Scan for the cell matching the given text and deliver its (X, Y) coordinate at center. 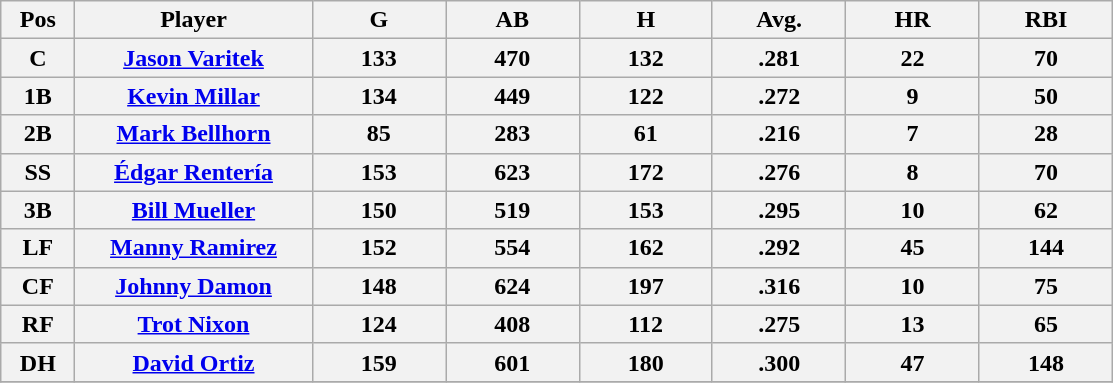
7 (912, 134)
61 (646, 134)
.281 (778, 58)
9 (912, 96)
.316 (778, 286)
28 (1046, 134)
62 (1046, 210)
Trot Nixon (194, 324)
283 (512, 134)
1B (38, 96)
13 (912, 324)
162 (646, 248)
.292 (778, 248)
Manny Ramirez (194, 248)
624 (512, 286)
133 (378, 58)
132 (646, 58)
124 (378, 324)
2B (38, 134)
601 (512, 362)
152 (378, 248)
Pos (38, 20)
CF (38, 286)
3B (38, 210)
SS (38, 172)
159 (378, 362)
197 (646, 286)
Avg. (778, 20)
RF (38, 324)
.216 (778, 134)
.295 (778, 210)
408 (512, 324)
519 (512, 210)
449 (512, 96)
Bill Mueller (194, 210)
144 (1046, 248)
Player (194, 20)
Édgar Rentería (194, 172)
623 (512, 172)
85 (378, 134)
8 (912, 172)
H (646, 20)
50 (1046, 96)
75 (1046, 286)
22 (912, 58)
112 (646, 324)
122 (646, 96)
470 (512, 58)
45 (912, 248)
134 (378, 96)
.300 (778, 362)
C (38, 58)
HR (912, 20)
Mark Bellhorn (194, 134)
Kevin Millar (194, 96)
.275 (778, 324)
.276 (778, 172)
LF (38, 248)
180 (646, 362)
65 (1046, 324)
172 (646, 172)
AB (512, 20)
150 (378, 210)
.272 (778, 96)
RBI (1046, 20)
47 (912, 362)
Jason Varitek (194, 58)
Johnny Damon (194, 286)
554 (512, 248)
DH (38, 362)
G (378, 20)
David Ortiz (194, 362)
